Search for the cell housing the specified text and yield its [x, y] center coordinate. 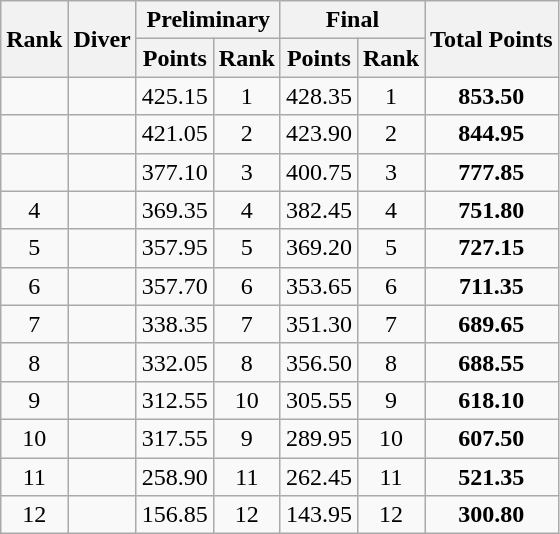
332.05 [174, 362]
377.10 [174, 172]
Preliminary [208, 20]
727.15 [492, 248]
853.50 [492, 96]
423.90 [318, 134]
Final [352, 20]
312.55 [174, 400]
338.35 [174, 324]
844.95 [492, 134]
305.55 [318, 400]
369.20 [318, 248]
317.55 [174, 438]
357.70 [174, 286]
618.10 [492, 400]
421.05 [174, 134]
262.45 [318, 477]
357.95 [174, 248]
156.85 [174, 515]
400.75 [318, 172]
382.45 [318, 210]
258.90 [174, 477]
351.30 [318, 324]
143.95 [318, 515]
521.35 [492, 477]
751.80 [492, 210]
Total Points [492, 39]
Diver [102, 39]
428.35 [318, 96]
711.35 [492, 286]
289.95 [318, 438]
356.50 [318, 362]
425.15 [174, 96]
777.85 [492, 172]
300.80 [492, 515]
369.35 [174, 210]
607.50 [492, 438]
688.55 [492, 362]
689.65 [492, 324]
353.65 [318, 286]
